Search for the cell housing the specified text and yield its [x, y] center coordinate. 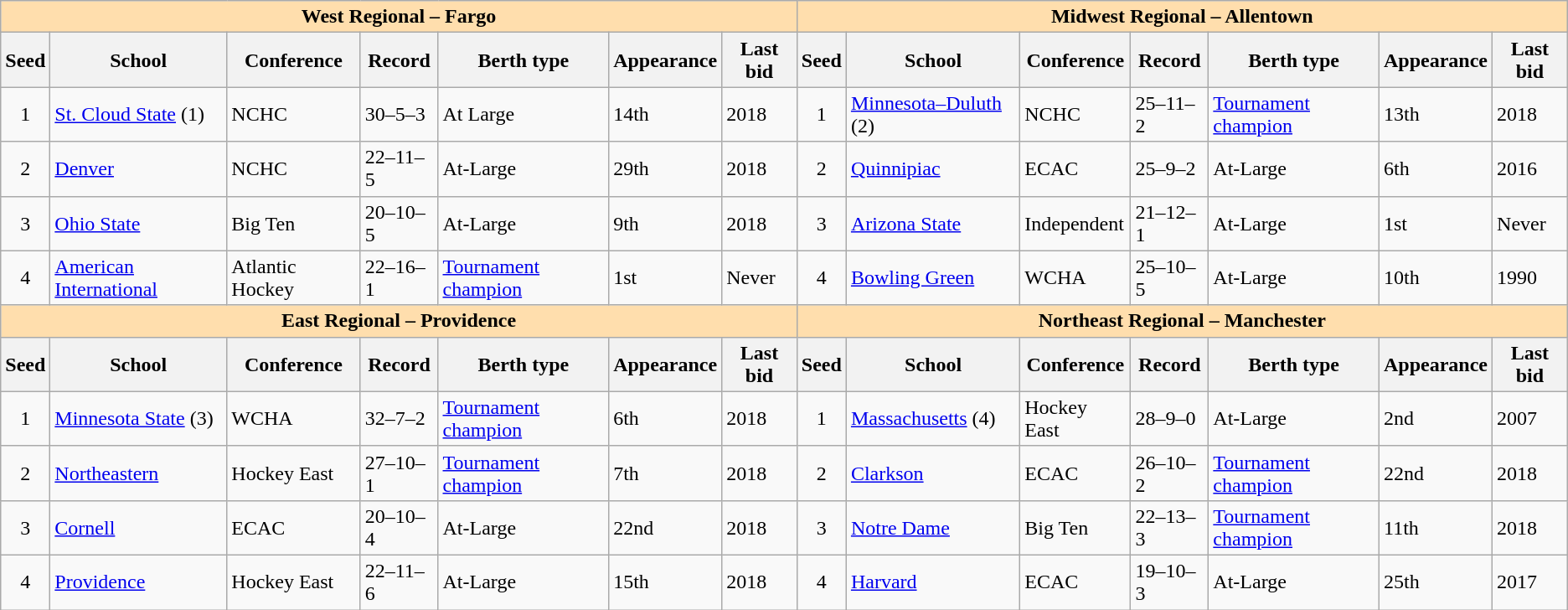
30–5–3 [399, 114]
25th [1436, 582]
Minnesota–Duluth (2) [933, 114]
9th [665, 223]
10th [1436, 278]
St. Cloud State (1) [139, 114]
Providence [139, 582]
2017 [1530, 582]
Northeast Regional – Manchester [1182, 321]
Clarkson [933, 473]
1990 [1530, 278]
19–10–3 [1169, 582]
2007 [1530, 419]
29th [665, 169]
20–10–4 [399, 528]
2016 [1530, 169]
21–12–1 [1169, 223]
Notre Dame [933, 528]
27–10–1 [399, 473]
Northeastern [139, 473]
Massachusetts (4) [933, 419]
Independent [1075, 223]
11th [1436, 528]
25–11–2 [1169, 114]
13th [1436, 114]
Arizona State [933, 223]
Bowling Green [933, 278]
28–9–0 [1169, 419]
20–10–5 [399, 223]
Minnesota State (3) [139, 419]
Atlantic Hockey [293, 278]
22–13–3 [1169, 528]
14th [665, 114]
American International [139, 278]
Cornell [139, 528]
2nd [1436, 419]
25–10–5 [1169, 278]
Midwest Regional – Allentown [1182, 17]
Ohio State [139, 223]
25–9–2 [1169, 169]
22–11–6 [399, 582]
Harvard [933, 582]
22–16–1 [399, 278]
7th [665, 473]
26–10–2 [1169, 473]
East Regional – Providence [399, 321]
32–7–2 [399, 419]
At Large [524, 114]
West Regional – Fargo [399, 17]
Denver [139, 169]
22–11–5 [399, 169]
Quinnipiac [933, 169]
15th [665, 582]
